Provide the (X, Y) coordinate of the cell's center where the given text is located.  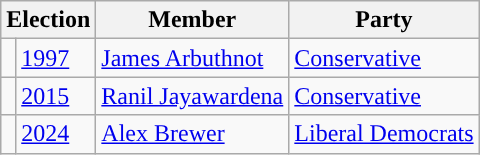
James Arbuthnot (192, 58)
Alex Brewer (192, 134)
2024 (56, 134)
Ranil Jayawardena (192, 96)
Liberal Democrats (384, 134)
Member (192, 20)
1997 (56, 58)
2015 (56, 96)
Party (384, 20)
Election (48, 20)
